Scan for the cell matching the given text and deliver its [X, Y] coordinate at center. 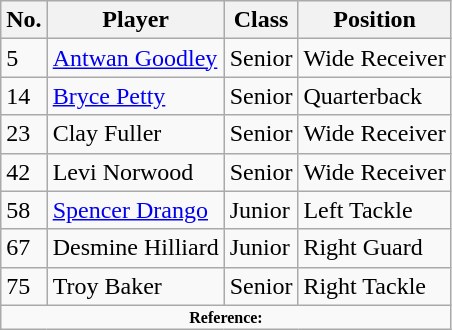
Quarterback [374, 96]
Right Guard [374, 248]
Antwan Goodley [136, 58]
5 [24, 58]
Right Tackle [374, 286]
Reference: [226, 317]
Clay Fuller [136, 134]
42 [24, 172]
67 [24, 248]
75 [24, 286]
14 [24, 96]
Left Tackle [374, 210]
23 [24, 134]
No. [24, 20]
58 [24, 210]
Position [374, 20]
Player [136, 20]
Spencer Drango [136, 210]
Levi Norwood [136, 172]
Class [261, 20]
Bryce Petty [136, 96]
Troy Baker [136, 286]
Desmine Hilliard [136, 248]
